Determine the [X, Y] coordinate at the center of the cell enclosing the given text.  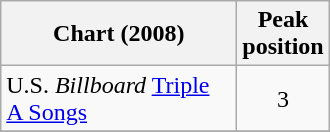
Peakposition [283, 34]
Chart (2008) [119, 34]
3 [283, 98]
U.S. Billboard Triple A Songs [119, 98]
